From the cell containing the given text, extract its center point as [X, Y] coordinate. 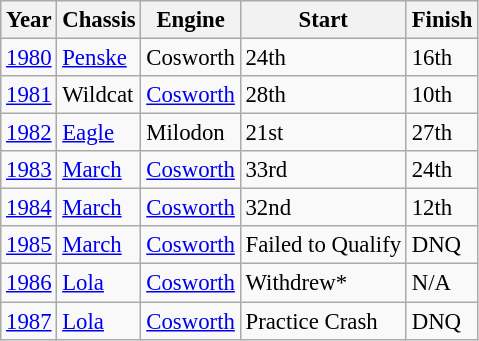
1980 [29, 58]
Failed to Qualify [323, 245]
Practice Crash [323, 321]
10th [442, 95]
16th [442, 58]
33rd [323, 170]
Start [323, 20]
12th [442, 208]
Milodon [190, 133]
Finish [442, 20]
Wildcat [99, 95]
32nd [323, 208]
Chassis [99, 20]
1982 [29, 133]
1987 [29, 321]
1985 [29, 245]
Year [29, 20]
Eagle [99, 133]
1981 [29, 95]
1984 [29, 208]
Penske [99, 58]
Engine [190, 20]
28th [323, 95]
21st [323, 133]
Withdrew* [323, 283]
1983 [29, 170]
1986 [29, 283]
27th [442, 133]
N/A [442, 283]
